Return the [X, Y] coordinate for the center point of the cell that contains the specified text.  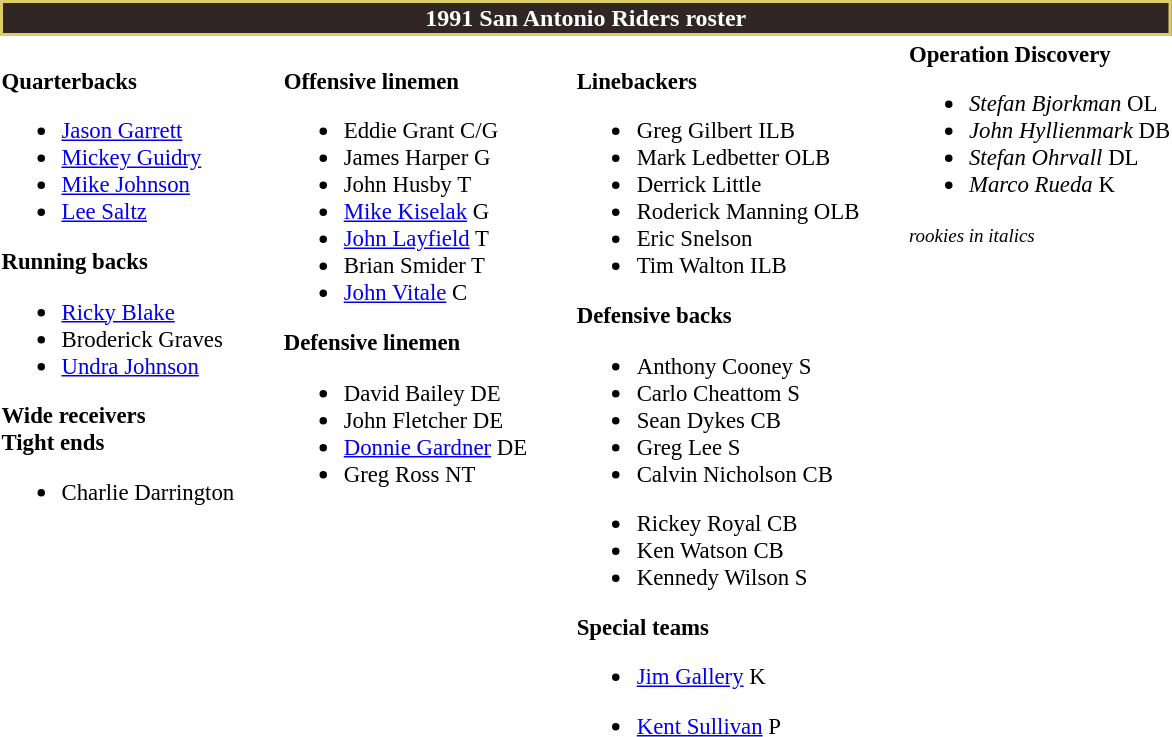
1991 San Antonio Riders roster [586, 18]
